From the cell containing the given text, extract its center point as [x, y] coordinate. 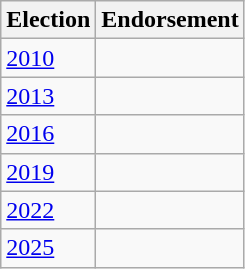
2010 [48, 58]
2022 [48, 210]
Endorsement [170, 20]
Election [48, 20]
2019 [48, 172]
2025 [48, 248]
2013 [48, 96]
2016 [48, 134]
